From the cell containing the given text, extract its center point as [x, y] coordinate. 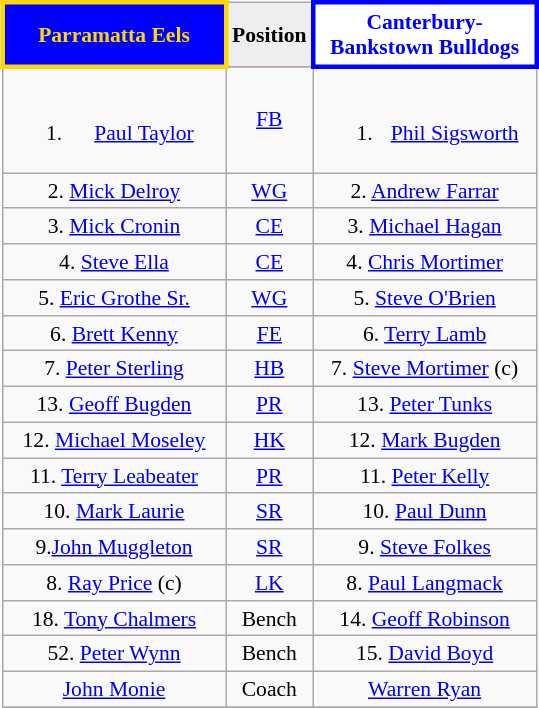
Position [270, 35]
11. Peter Kelly [424, 476]
3. Michael Hagan [424, 226]
FB [270, 120]
Canterbury-Bankstown Bulldogs [424, 35]
18. Tony Chalmers [114, 618]
2. Andrew Farrar [424, 191]
11. Terry Leabeater [114, 476]
15. David Boyd [424, 654]
13. Peter Tunks [424, 405]
Phil Sigsworth [424, 120]
10. Mark Laurie [114, 511]
12. Mark Bugden [424, 440]
7. Peter Sterling [114, 369]
8. Ray Price (c) [114, 583]
14. Geoff Robinson [424, 618]
10. Paul Dunn [424, 511]
John Monie [114, 690]
3. Mick Cronin [114, 226]
6. Terry Lamb [424, 333]
13. Geoff Bugden [114, 405]
5. Eric Grothe Sr. [114, 298]
6. Brett Kenny [114, 333]
2. Mick Delroy [114, 191]
7. Steve Mortimer (c) [424, 369]
4. Chris Mortimer [424, 262]
FE [270, 333]
LK [270, 583]
5. Steve O'Brien [424, 298]
9. Steve Folkes [424, 547]
8. Paul Langmack [424, 583]
Paul Taylor [114, 120]
12. Michael Moseley [114, 440]
HK [270, 440]
4. Steve Ella [114, 262]
Warren Ryan [424, 690]
9.John Muggleton [114, 547]
52. Peter Wynn [114, 654]
HB [270, 369]
Coach [270, 690]
Parramatta Eels [114, 35]
